Find where the given text appears and provide that cell's center as [x, y] coordinate. 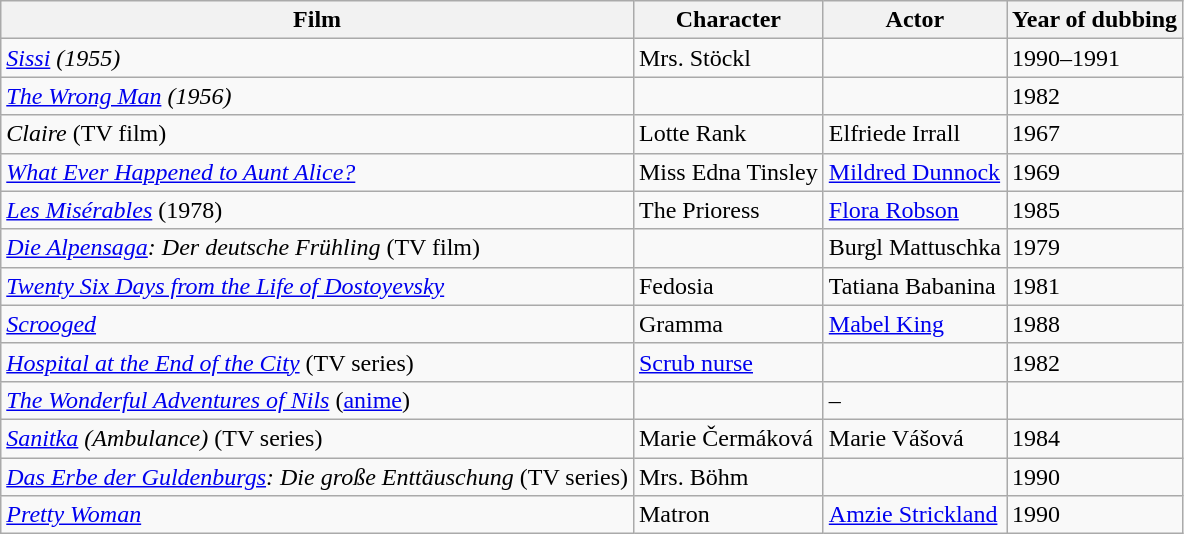
Marie Vášová [914, 438]
Fedosia [728, 286]
Sanitka (Ambulance) (TV series) [318, 438]
1969 [1095, 172]
Lotte Rank [728, 134]
1988 [1095, 324]
Das Erbe der Guldenburgs: Die große Enttäuschung (TV series) [318, 477]
Mrs. Böhm [728, 477]
The Wonderful Adventures of Nils (anime) [318, 400]
– [914, 400]
Sissi (1955) [318, 58]
What Ever Happened to Aunt Alice? [318, 172]
Tatiana Babanina [914, 286]
Amzie Strickland [914, 515]
Les Misérables (1978) [318, 210]
1984 [1095, 438]
Character [728, 20]
Marie Čermáková [728, 438]
The Wrong Man (1956) [318, 96]
Actor [914, 20]
Mildred Dunnock [914, 172]
Burgl Mattuschka [914, 248]
Scrooged [318, 324]
Year of dubbing [1095, 20]
1985 [1095, 210]
Die Alpensaga: Der deutsche Frühling (TV film) [318, 248]
Twenty Six Days from the Life of Dostoyevsky [318, 286]
Flora Robson [914, 210]
Mrs. Stöckl [728, 58]
Miss Edna Tinsley [728, 172]
Pretty Woman [318, 515]
1967 [1095, 134]
Gramma [728, 324]
Elfriede Irrall [914, 134]
1990–1991 [1095, 58]
The Prioress [728, 210]
Claire (TV film) [318, 134]
Mabel King [914, 324]
Film [318, 20]
1981 [1095, 286]
Matron [728, 515]
Scrub nurse [728, 362]
Hospital at the End of the City (TV series) [318, 362]
1979 [1095, 248]
